Determine the [x, y] coordinate at the center of the cell enclosing the given text.  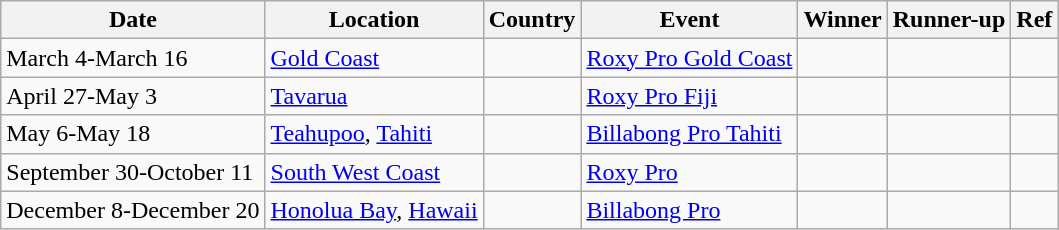
September 30-October 11 [133, 172]
Billabong Pro [690, 210]
Ref [1034, 20]
Runner-up [949, 20]
Roxy Pro Fiji [690, 96]
Gold Coast [374, 58]
May 6-May 18 [133, 134]
April 27-May 3 [133, 96]
Location [374, 20]
Event [690, 20]
Tavarua [374, 96]
Honolua Bay, Hawaii [374, 210]
Winner [842, 20]
March 4-March 16 [133, 58]
South West Coast [374, 172]
Teahupoo, Tahiti [374, 134]
Date [133, 20]
Billabong Pro Tahiti [690, 134]
Roxy Pro [690, 172]
Roxy Pro Gold Coast [690, 58]
Country [532, 20]
December 8-December 20 [133, 210]
